Identify which cell holds the provided text, then report its [X, Y] central coordinate. 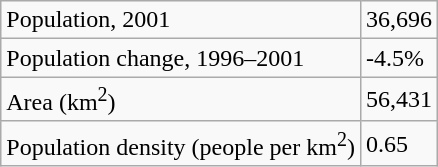
0.65 [398, 144]
Population, 2001 [181, 20]
Population density (people per km2) [181, 144]
Population change, 1996–2001 [181, 58]
36,696 [398, 20]
56,431 [398, 100]
-4.5% [398, 58]
Area (km2) [181, 100]
